Output the [X, Y] coordinate of the center of the cell containing the given text.  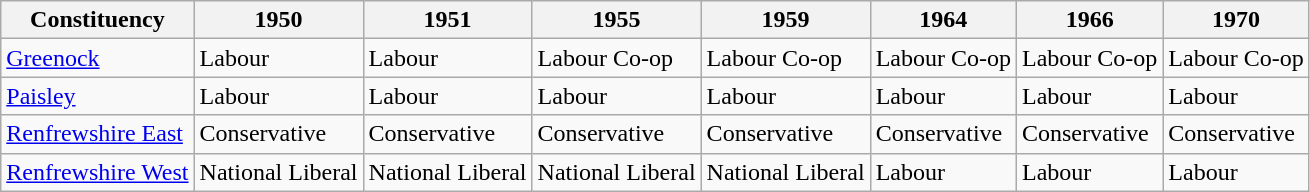
1951 [448, 20]
1970 [1236, 20]
Renfrewshire East [98, 134]
1955 [616, 20]
Greenock [98, 58]
1959 [786, 20]
Paisley [98, 96]
1950 [278, 20]
Constituency [98, 20]
1964 [943, 20]
Renfrewshire West [98, 172]
1966 [1089, 20]
